Determine the (X, Y) coordinate at the center of the cell enclosing the given text.  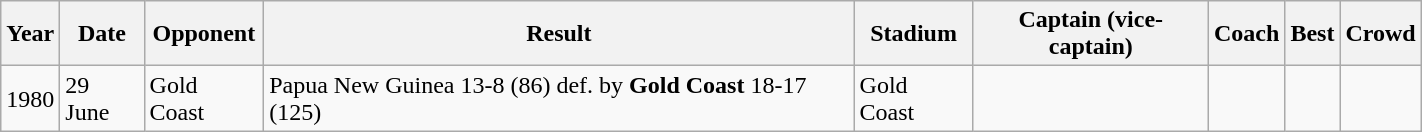
Crowd (1380, 34)
Papua New Guinea 13-8 (86) def. by Gold Coast 18-17 (125) (559, 98)
Opponent (204, 34)
1980 (30, 98)
Year (30, 34)
Coach (1246, 34)
Stadium (914, 34)
Best (1312, 34)
Captain (vice-captain) (1090, 34)
Date (102, 34)
29 June (102, 98)
Result (559, 34)
